Pinpoint the cell where the given text exists, returning its (x, y) midpoint coordinate. 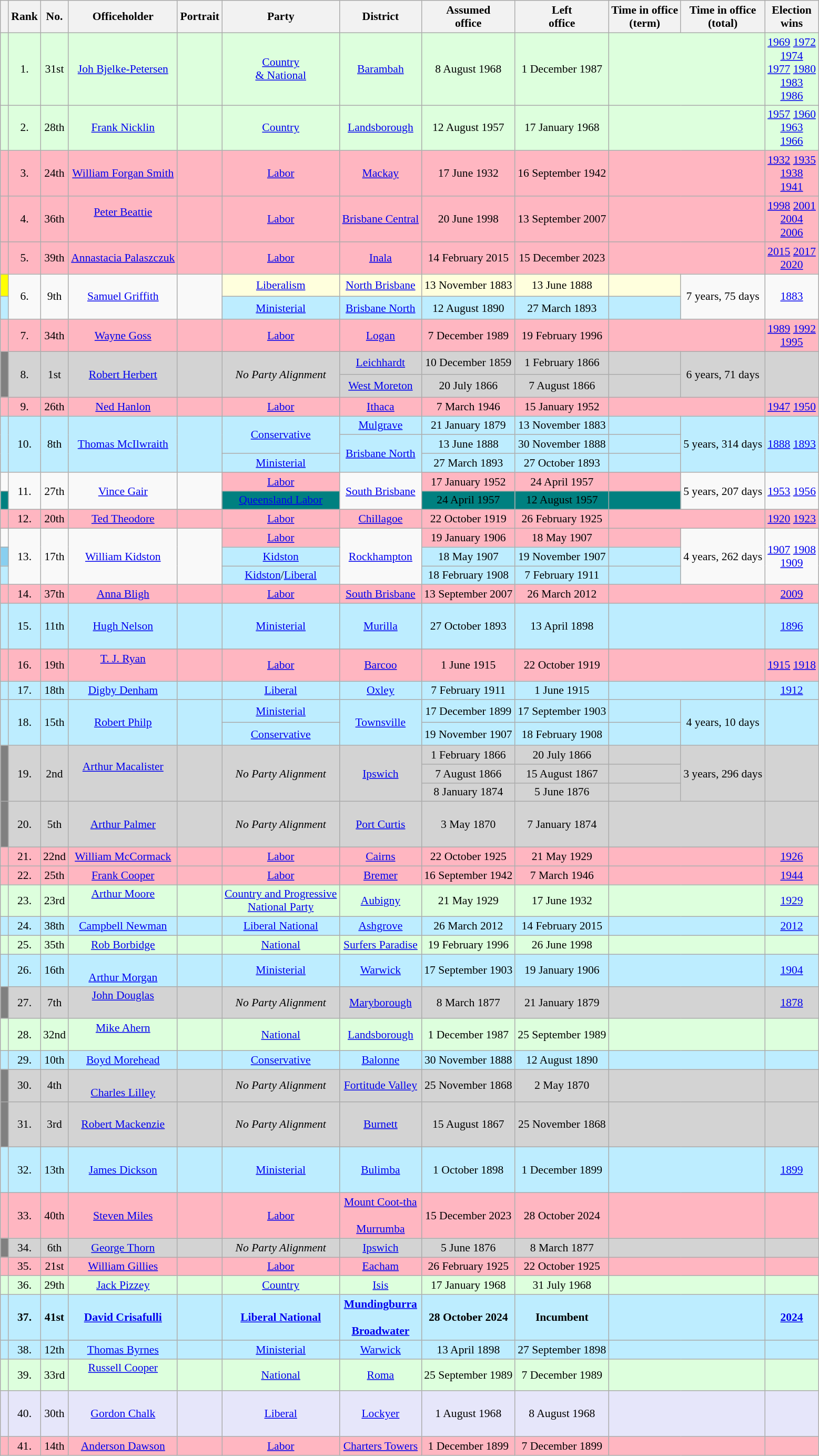
2 May 1870 (562, 1086)
22. (24, 875)
1878 (792, 1003)
Brisbane Central (380, 219)
34th (55, 336)
12th (55, 1350)
Time in office(term) (645, 17)
3rd (55, 1125)
Russell Cooper (123, 1375)
William Gillies (123, 1267)
Rob Borbidge (123, 945)
5 years, 314 days (723, 444)
North Brisbane (380, 285)
Bulimba (380, 1170)
Boyd Morehead (123, 1060)
Incumbent (562, 1317)
Rockhampton (380, 557)
Burnett (380, 1125)
Fortitude Valley (380, 1086)
Thomas McIlwraith (123, 444)
37. (24, 1317)
Mount Coot-tha Murrumba (380, 1216)
Ashgrove (380, 926)
11. (24, 491)
Cairns (380, 857)
1953 1956 (792, 491)
Mackay (380, 174)
William Kidston (123, 557)
Charles Lilley (123, 1086)
33rd (55, 1375)
Campbell Newman (123, 926)
Anderson Dawson (123, 1446)
Balonne (380, 1060)
Mike Ahern (123, 1035)
Inala (380, 258)
34. (24, 1248)
Frank Cooper (123, 875)
15. (24, 626)
George Thorn (123, 1248)
5. (24, 258)
3 May 1870 (468, 825)
Thomas Byrnes (123, 1350)
1888 1893 (792, 444)
27th (55, 491)
29. (24, 1060)
Ithaca (380, 407)
1883 (792, 297)
27. (24, 1003)
41st (55, 1317)
William Forgan Smith (123, 174)
39th (55, 258)
27 September 1898 (562, 1350)
William McCormack (123, 857)
31st (55, 69)
Wayne Goss (123, 336)
Arthur Macalister (123, 773)
13th (55, 1170)
Country& National (281, 69)
4 years, 10 days (723, 723)
1 October 1898 (468, 1170)
4. (24, 219)
Isis (380, 1286)
Barambah (380, 69)
Roma (380, 1375)
7 years, 75 days (723, 297)
19. (24, 773)
Arthur Palmer (123, 825)
Frank Nicklin (123, 128)
26 June 1998 (562, 945)
Oxley (380, 691)
20 June 1998 (468, 219)
13. (24, 557)
31 July 1968 (562, 1286)
41. (24, 1446)
9th (55, 297)
22nd (55, 857)
23. (24, 901)
Port Curtis (380, 825)
7 January 1874 (562, 825)
Assumedoffice (468, 17)
6th (55, 1248)
37th (55, 594)
28. (24, 1035)
1915 1918 (792, 665)
1896 (792, 626)
32nd (55, 1035)
Robert Mackenzie (123, 1125)
1904 (792, 970)
District (380, 17)
1929 (792, 901)
2. (24, 128)
1907 19081909 (792, 557)
Leichhardt (380, 363)
Ted Theodore (123, 519)
Robert Herbert (123, 375)
14. (24, 594)
Bremer (380, 875)
Logan (380, 336)
2009 (792, 594)
7th (55, 1003)
6 years, 71 days (723, 375)
Anna Bligh (123, 594)
17. (24, 691)
1 August 1968 (468, 1414)
17 December 1899 (468, 711)
19th (55, 665)
25. (24, 945)
2015 20172020 (792, 258)
No. (55, 17)
Peter Beattie (123, 219)
17th (55, 557)
1969 197219741977 198019831986 (792, 69)
1926 (792, 857)
1920 1923 (792, 519)
Officeholder (123, 17)
Vince Gair (123, 491)
Kidston (281, 557)
7 December 1899 (562, 1446)
21. (24, 857)
16th (55, 970)
39. (24, 1375)
31. (24, 1125)
Annastacia Palaszczuk (123, 258)
1957 196019631966 (792, 128)
6. (24, 297)
Mundingburra Broadwater (380, 1317)
24th (55, 174)
38. (24, 1350)
8 January 1874 (468, 792)
36. (24, 1286)
1st (55, 375)
West Moreton (380, 386)
1947 1950 (792, 407)
14th (55, 1446)
Country and ProgressiveNational Party (281, 901)
Party (281, 17)
12. (24, 519)
2012 (792, 926)
1. (24, 69)
1912 (792, 691)
Digby Denham (123, 691)
John Douglas (123, 1003)
32. (24, 1170)
5th (55, 825)
Joh Bjelke-Petersen (123, 69)
30. (24, 1086)
30th (55, 1414)
Portrait (199, 17)
23rd (55, 901)
Kidston/Liberal (281, 575)
29th (55, 1286)
Time in office(total) (723, 17)
4 years, 262 days (723, 557)
1932 193519381941 (792, 174)
1989 19921995 (792, 336)
Electionwins (792, 17)
15th (55, 723)
Robert Philp (123, 723)
4th (55, 1086)
Leftoffice (562, 17)
James Dickson (123, 1170)
Hugh Nelson (123, 626)
Gordon Chalk (123, 1414)
15 January 1952 (562, 407)
21st (55, 1267)
20. (24, 825)
40. (24, 1414)
26. (24, 970)
36th (55, 219)
Aubigny (380, 901)
Murilla (380, 626)
Ned Hanlon (123, 407)
Lockyer (380, 1414)
1998 200120042006 (792, 219)
T. J. Ryan (123, 665)
1944 (792, 875)
Steven Miles (123, 1216)
Mulgrave (380, 426)
20th (55, 519)
9. (24, 407)
28th (55, 128)
8. (24, 375)
Liberalism (281, 285)
3 years, 296 days (723, 773)
10. (24, 444)
Townsville (380, 723)
Rank (24, 17)
10th (55, 1060)
3. (24, 174)
2024 (792, 1317)
Arthur Moore (123, 901)
24. (24, 926)
26th (55, 407)
2nd (55, 773)
16. (24, 665)
Arthur Morgan (123, 970)
17 January 1952 (468, 482)
Surfers Paradise (380, 945)
40th (55, 1216)
5 years, 207 days (723, 491)
Charters Towers (380, 1446)
Maryborough (380, 1003)
Eacham (380, 1267)
18. (24, 723)
38th (55, 926)
1899 (792, 1170)
Barcoo (380, 665)
10 December 1859 (468, 363)
33. (24, 1216)
Jack Pizzey (123, 1286)
8th (55, 444)
35th (55, 945)
35. (24, 1267)
18th (55, 691)
7. (24, 336)
Samuel Griffith (123, 297)
Queensland Labor (281, 500)
25th (55, 875)
David Crisafulli (123, 1317)
Chillagoe (380, 519)
11th (55, 626)
